Provide the [x, y] coordinate of the cell's center where the given text is located.  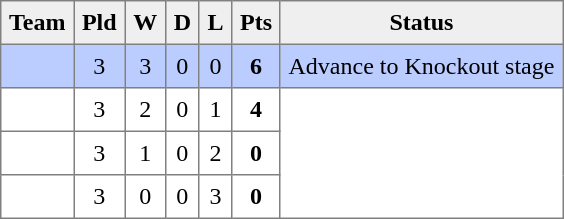
Team [38, 23]
D [182, 23]
6 [256, 66]
Status [421, 23]
Pld [100, 23]
W [145, 23]
4 [256, 110]
L [216, 23]
Pts [256, 23]
Advance to Knockout stage [421, 66]
